Search for the cell housing the specified text and yield its [X, Y] center coordinate. 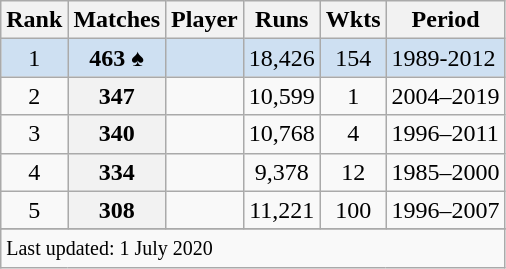
1996–2007 [446, 210]
1985–2000 [446, 172]
12 [353, 172]
347 [117, 96]
Last updated: 1 July 2020 [253, 248]
334 [117, 172]
10,768 [282, 134]
9,378 [282, 172]
Rank [34, 20]
10,599 [282, 96]
Period [446, 20]
1989-2012 [446, 58]
Wkts [353, 20]
100 [353, 210]
18,426 [282, 58]
Matches [117, 20]
5 [34, 210]
2004–2019 [446, 96]
11,221 [282, 210]
Player [205, 20]
340 [117, 134]
1996–2011 [446, 134]
Runs [282, 20]
463 ♠ [117, 58]
2 [34, 96]
308 [117, 210]
3 [34, 134]
154 [353, 58]
